Identify which cell holds the provided text, then report its [x, y] central coordinate. 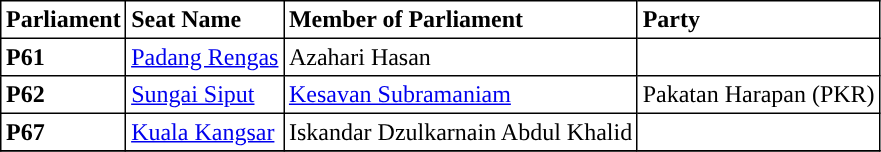
Padang Rengas [205, 57]
Kesavan Subramaniam [461, 95]
P61 [64, 57]
Sungai Siput [205, 95]
Azahari Hasan [461, 57]
Parliament [64, 20]
P67 [64, 132]
Party [758, 20]
Member of Parliament [461, 20]
Pakatan Harapan (PKR) [758, 95]
P62 [64, 95]
Iskandar Dzulkarnain Abdul Khalid [461, 132]
Seat Name [205, 20]
Kuala Kangsar [205, 132]
